From the cell containing the given text, extract its center point as [X, Y] coordinate. 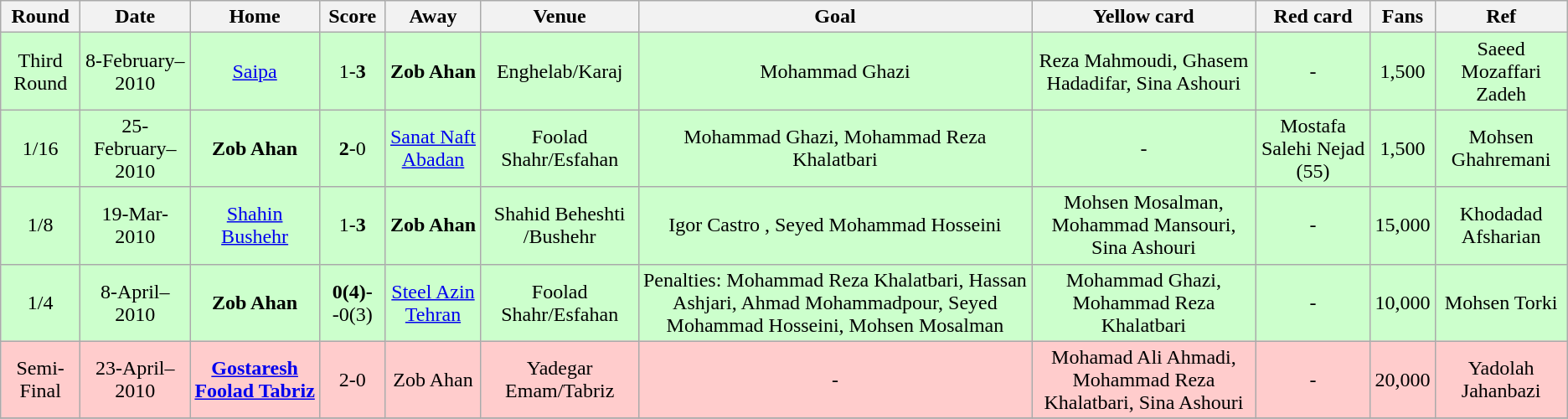
1/16 [40, 148]
Red card [1313, 17]
Ref [1501, 17]
Steel Azin Tehran [433, 303]
25-February–2010 [136, 148]
20,000 [1402, 380]
Date [136, 17]
Penalties: Mohammad Reza Khalatbari, Hassan Ashjari, Ahmad Mohammadpour, Seyed Mohammad Hosseini, Mohsen Mosalman [834, 303]
Saipa [255, 71]
Mostafa Salehi Nejad (55) [1313, 148]
Goal [834, 17]
23-April–2010 [136, 380]
Khodadad Afsharian [1501, 225]
Mohammad Ghazi [834, 71]
Mohsen Torki [1501, 303]
Saeed Mozaffari Zadeh [1501, 71]
1/4 [40, 303]
0(4)--0(3) [352, 303]
Yadegar Emam/Tabriz [560, 380]
Venue [560, 17]
19-Mar-2010 [136, 225]
Mohamad Ali Ahmadi, Mohammad Reza Khalatbari, Sina Ashouri [1144, 380]
Away [433, 17]
Fans [1402, 17]
Gostaresh Foolad Tabriz [255, 380]
8-February–2010 [136, 71]
Semi-Final [40, 380]
Home [255, 17]
Yellow card [1144, 17]
Yadolah Jahanbazi [1501, 380]
Round [40, 17]
Reza Mahmoudi, Ghasem Hadadifar, Sina Ashouri [1144, 71]
Third Round [40, 71]
15,000 [1402, 225]
8-April–2010 [136, 303]
Igor Castro , Seyed Mohammad Hosseini [834, 225]
Enghelab/Karaj [560, 71]
Shahid Beheshti /Bushehr [560, 225]
Shahin Bushehr [255, 225]
Sanat Naft Abadan [433, 148]
10,000 [1402, 303]
1/8 [40, 225]
Mohsen Ghahremani [1501, 148]
Mohsen Mosalman, Mohammad Mansouri, Sina Ashouri [1144, 225]
Score [352, 17]
